Capture the cell that displays the provided text and extract its [X, Y] central coordinate. 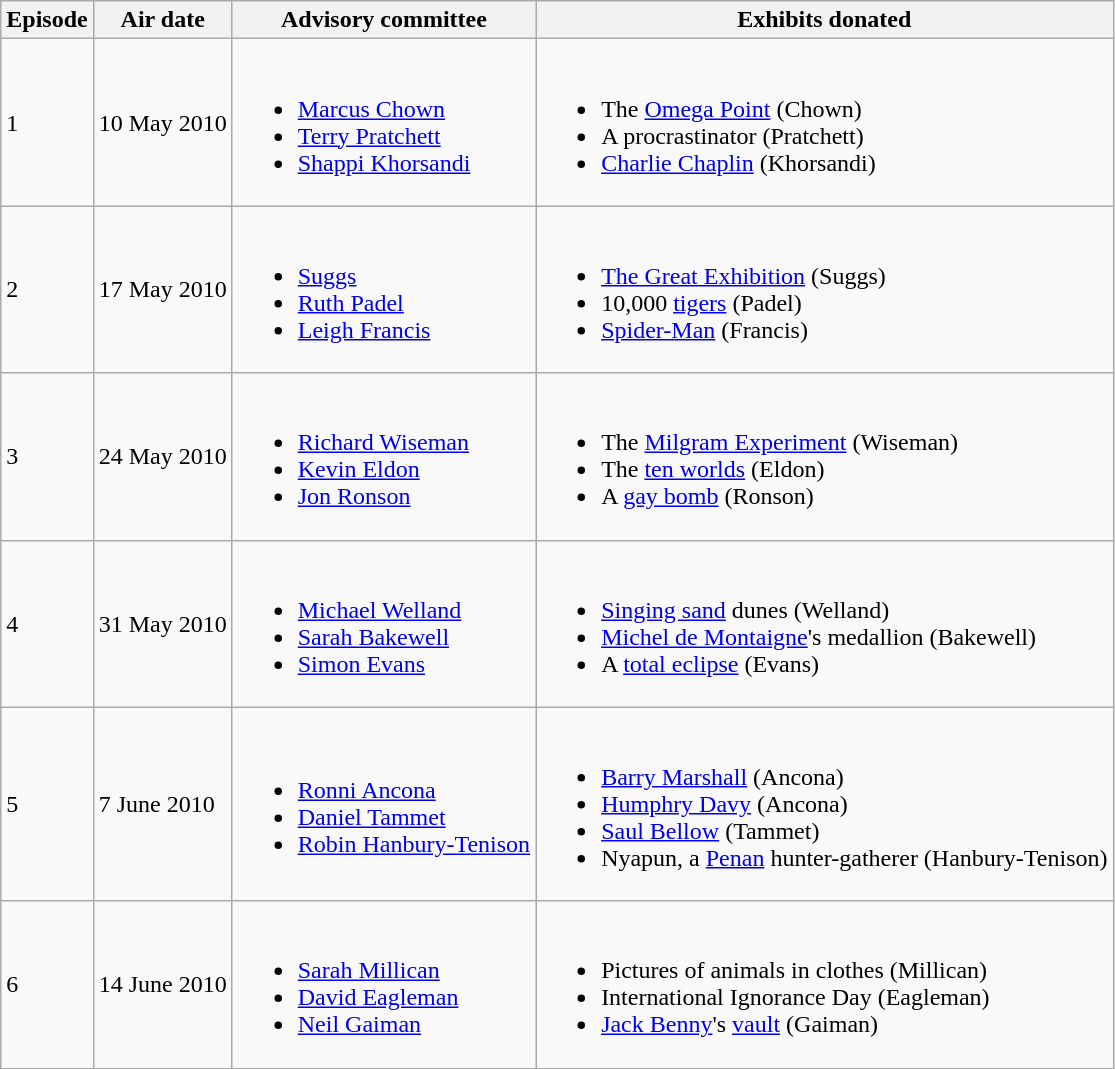
Air date [162, 20]
7 June 2010 [162, 804]
Michael WellandSarah BakewellSimon Evans [384, 624]
Marcus ChownTerry PratchettShappi Khorsandi [384, 122]
Sarah MillicanDavid EaglemanNeil Gaiman [384, 984]
31 May 2010 [162, 624]
6 [47, 984]
The Great Exhibition (Suggs)10,000 tigers (Padel)Spider-Man (Francis) [824, 290]
SuggsRuth PadelLeigh Francis [384, 290]
10 May 2010 [162, 122]
Richard WisemanKevin EldonJon Ronson [384, 456]
1 [47, 122]
4 [47, 624]
Ronni AnconaDaniel TammetRobin Hanbury-Tenison [384, 804]
Advisory committee [384, 20]
Pictures of animals in clothes (Millican)International Ignorance Day (Eagleman)Jack Benny's vault (Gaiman) [824, 984]
14 June 2010 [162, 984]
The Milgram Experiment (Wiseman)The ten worlds (Eldon)A gay bomb (Ronson) [824, 456]
24 May 2010 [162, 456]
3 [47, 456]
Singing sand dunes (Welland)Michel de Montaigne's medallion (Bakewell)A total eclipse (Evans) [824, 624]
The Omega Point (Chown)A procrastinator (Pratchett)Charlie Chaplin (Khorsandi) [824, 122]
5 [47, 804]
17 May 2010 [162, 290]
Exhibits donated [824, 20]
2 [47, 290]
Barry Marshall (Ancona)Humphry Davy (Ancona)Saul Bellow (Tammet)Nyapun, a Penan hunter-gatherer (Hanbury-Tenison) [824, 804]
Episode [47, 20]
